Find where the given text appears and provide that cell's center as [x, y] coordinate. 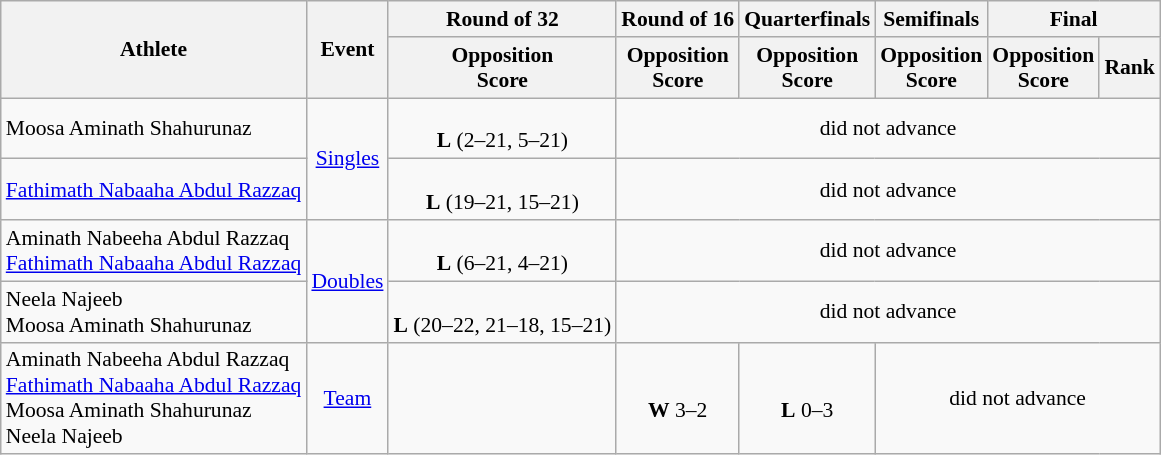
Aminath Nabeeha Abdul RazzaqFathimath Nabaaha Abdul RazzaqMoosa Aminath ShahurunazNeela Najeeb [154, 398]
W 3–2 [678, 398]
L (2–21, 5–21) [502, 128]
L (20–22, 21–18, 15–21) [502, 312]
Round of 32 [502, 19]
L 0–3 [807, 398]
Neela Najeeb Moosa Aminath Shahurunaz [154, 312]
Final [1074, 19]
Event [347, 50]
Moosa Aminath Shahurunaz [154, 128]
Aminath Nabeeha Abdul Razzaq Fathimath Nabaaha Abdul Razzaq [154, 250]
Singles [347, 159]
Team [347, 398]
L (6–21, 4–21) [502, 250]
Quarterfinals [807, 19]
Rank [1130, 68]
Fathimath Nabaaha Abdul Razzaq [154, 190]
Doubles [347, 281]
Round of 16 [678, 19]
Semifinals [931, 19]
Athlete [154, 50]
L (19–21, 15–21) [502, 190]
